Return the [x, y] coordinate for the center point of the cell that contains the specified text.  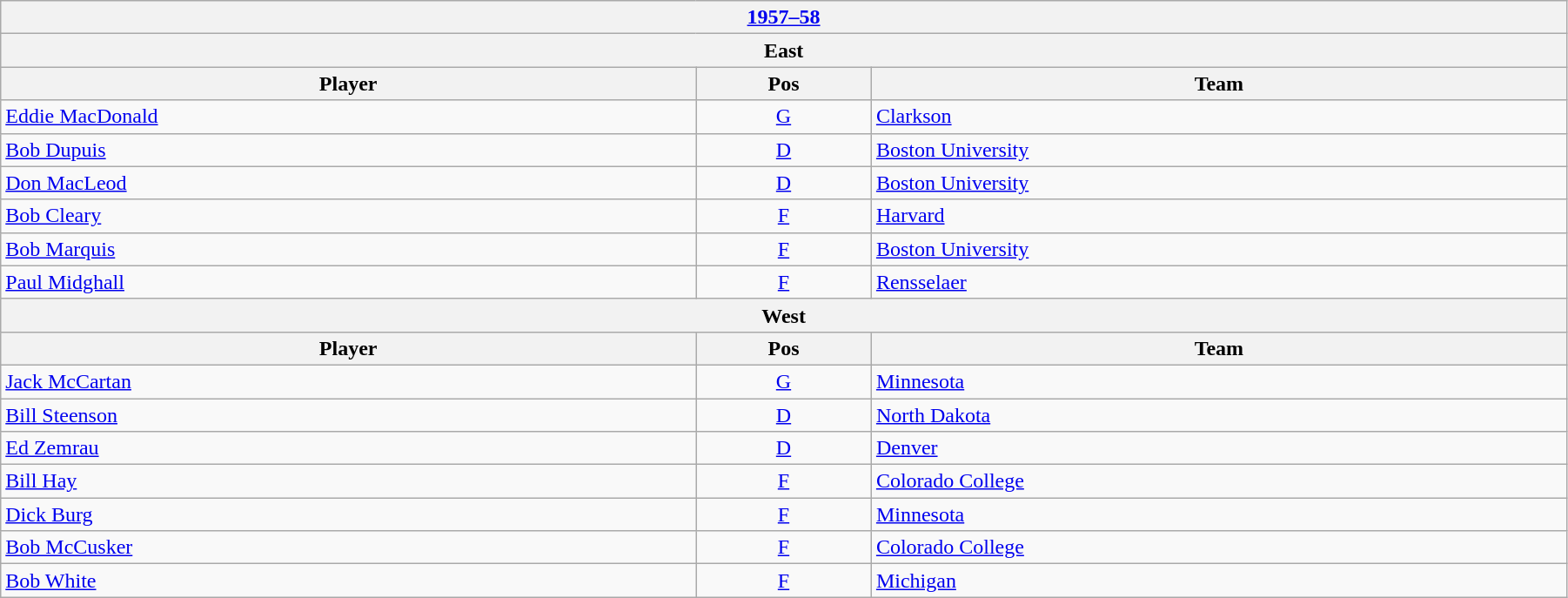
Bob White [348, 581]
Bill Steenson [348, 415]
Clarkson [1218, 117]
Bob McCusker [348, 548]
Don MacLeod [348, 183]
Bob Marquis [348, 249]
North Dakota [1218, 415]
Ed Zemrau [348, 448]
1957–58 [784, 17]
West [784, 315]
Paul Midghall [348, 282]
Denver [1218, 448]
Eddie MacDonald [348, 117]
Rensselaer [1218, 282]
Bill Hay [348, 481]
Bob Dupuis [348, 150]
Bob Cleary [348, 216]
Michigan [1218, 581]
East [784, 50]
Harvard [1218, 216]
Jack McCartan [348, 381]
Dick Burg [348, 514]
